Determine the (x, y) coordinate at the center of the cell enclosing the given text.  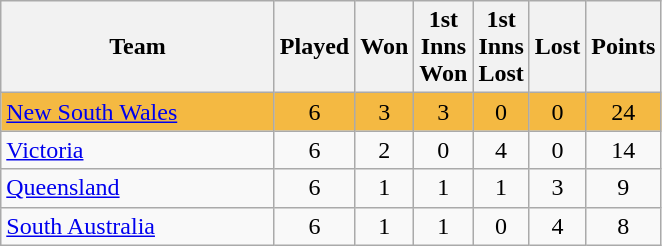
1st Inns Lost (501, 47)
14 (624, 150)
1st Inns Won (444, 47)
8 (624, 226)
South Australia (138, 226)
Team (138, 47)
2 (384, 150)
Won (384, 47)
Played (314, 47)
24 (624, 112)
9 (624, 188)
New South Wales (138, 112)
Points (624, 47)
Victoria (138, 150)
Lost (557, 47)
Queensland (138, 188)
